Pinpoint the cell where the given text exists, returning its (X, Y) midpoint coordinate. 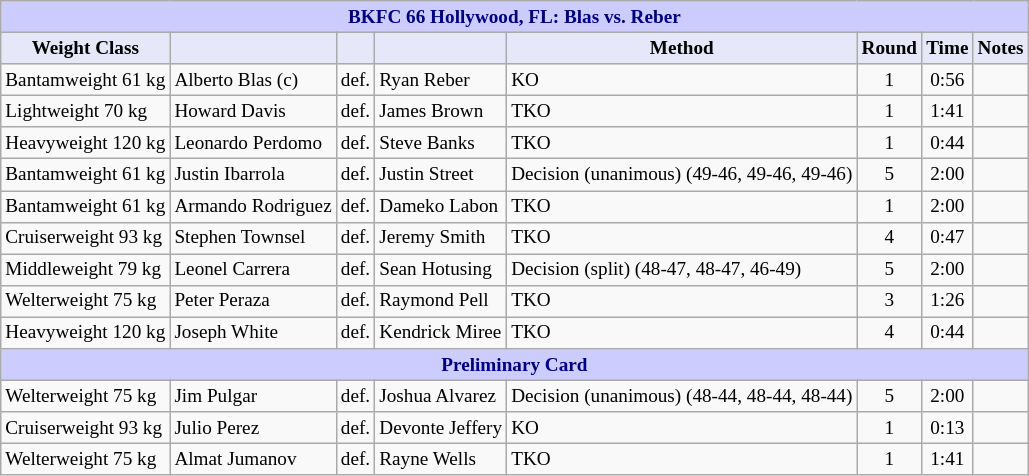
Kendrick Miree (441, 333)
Joshua Alvarez (441, 396)
Julio Perez (253, 428)
Stephen Townsel (253, 238)
Decision (unanimous) (49-46, 49-46, 49-46) (682, 175)
Leonardo Perdomo (253, 143)
Joseph White (253, 333)
Jim Pulgar (253, 396)
3 (890, 301)
0:13 (948, 428)
0:47 (948, 238)
Almat Jumanov (253, 460)
Alberto Blas (c) (253, 80)
Justin Ibarrola (253, 175)
Notes (1000, 48)
Dameko Labon (441, 206)
1:26 (948, 301)
Lightweight 70 kg (86, 111)
0:56 (948, 80)
Method (682, 48)
Jeremy Smith (441, 238)
Decision (unanimous) (48-44, 48-44, 48-44) (682, 396)
Leonel Carrera (253, 270)
Decision (split) (48-47, 48-47, 46-49) (682, 270)
Ryan Reber (441, 80)
Rayne Wells (441, 460)
Round (890, 48)
Devonte Jeffery (441, 428)
Sean Hotusing (441, 270)
Time (948, 48)
Peter Peraza (253, 301)
Middleweight 79 kg (86, 270)
James Brown (441, 111)
Preliminary Card (514, 365)
Armando Rodriguez (253, 206)
Steve Banks (441, 143)
BKFC 66 Hollywood, FL: Blas vs. Reber (514, 17)
Weight Class (86, 48)
Justin Street (441, 175)
Raymond Pell (441, 301)
Howard Davis (253, 111)
